For the text-containing cell, return its midpoint in [X, Y] coordinate format. 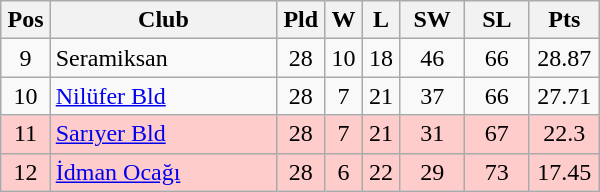
9 [26, 58]
Pts [564, 20]
Club [163, 20]
46 [432, 58]
İdman Ocağı [163, 172]
29 [432, 172]
Pld [301, 20]
73 [498, 172]
Seramiksan [163, 58]
W [344, 20]
11 [26, 134]
28.87 [564, 58]
Nilüfer Bld [163, 96]
17.45 [564, 172]
Pos [26, 20]
L [380, 20]
22.3 [564, 134]
18 [380, 58]
6 [344, 172]
67 [498, 134]
31 [432, 134]
37 [432, 96]
Sarıyer Bld [163, 134]
27.71 [564, 96]
22 [380, 172]
SW [432, 20]
SL [498, 20]
12 [26, 172]
